Return the (X, Y) coordinate for the center point of the cell that contains the specified text.  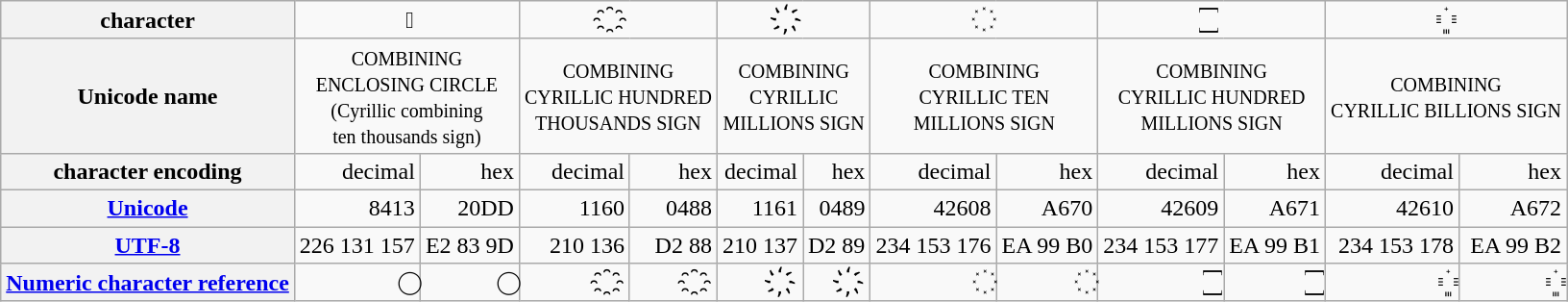
E2 83 9D (469, 245)
EA 99 B2 (1512, 245)
234 153 178 (1393, 245)
1161 (759, 208)
COMBININGCYRILLIC BILLIONS SIGN (1447, 96)
42608 (934, 208)
UTF-8 (148, 245)
character (148, 20)
COMBININGCYRILLIC HUNDREDTHOUSANDS SIGN (618, 96)
A670 (1047, 208)
0488 (673, 208)
character encoding (148, 171)
42609 (1161, 208)
EA 99 B0 (1047, 245)
COMBININGCYRILLIC TENMILLIONS SIGN (984, 96)
COMBININGENCLOSING CIRCLE(Cyrillic combiningten thousands sign) (406, 96)
EA 99 B1 (1275, 245)
20DD (469, 208)
COMBININGCYRILLICMILLIONS SIGN (794, 96)
D2 89 (837, 245)
226 131 157 (357, 245)
234 153 177 (1161, 245)
COMBININGCYRILLIC HUNDREDMILLIONS SIGN (1213, 96)
Numeric character reference (148, 283)
Unicode name (148, 96)
A671 (1275, 208)
210 136 (575, 245)
0489 (837, 208)
1160 (575, 208)
210 137 (759, 245)
42610 (1393, 208)
234 153 176 (934, 245)
8413 (357, 208)
A672 (1512, 208)
D2 88 (673, 245)
Unicode (148, 208)
